Search for the cell housing the specified text and yield its (x, y) center coordinate. 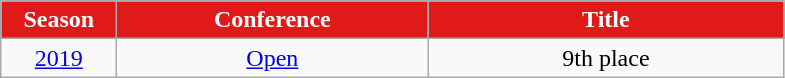
2019 (59, 58)
Open (272, 58)
Title (606, 20)
Season (59, 20)
9th place (606, 58)
Conference (272, 20)
